Find where the given text appears and provide that cell's center as [X, Y] coordinate. 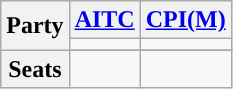
CPI(M) [186, 20]
AITC [104, 20]
Seats [35, 69]
Party [35, 26]
